From the cell containing the given text, extract its center point as [x, y] coordinate. 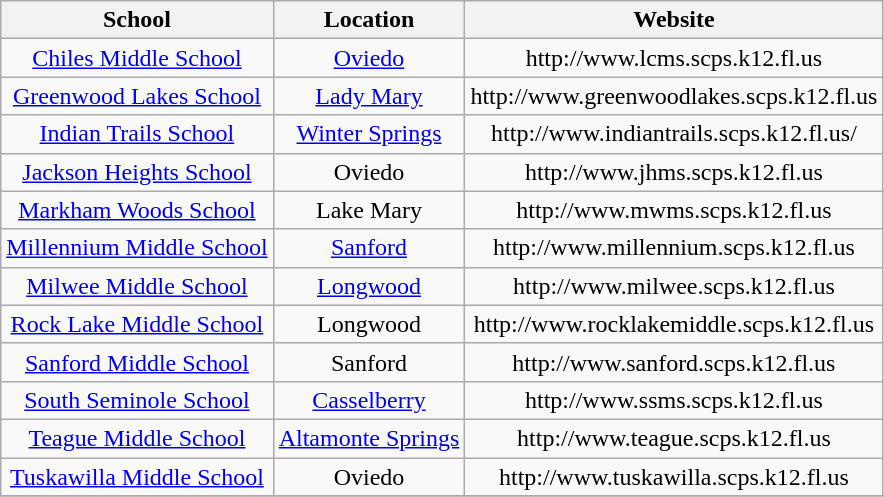
Location [369, 20]
http://www.tuskawilla.scps.k12.fl.us [674, 477]
Markham Woods School [137, 210]
Lady Mary [369, 96]
Altamonte Springs [369, 438]
http://www.greenwoodlakes.scps.k12.fl.us [674, 96]
http://www.rocklakemiddle.scps.k12.fl.us [674, 324]
Milwee Middle School [137, 286]
School [137, 20]
Teague Middle School [137, 438]
http://www.jhms.scps.k12.fl.us [674, 172]
Indian Trails School [137, 134]
Rock Lake Middle School [137, 324]
Jackson Heights School [137, 172]
http://www.millennium.scps.k12.fl.us [674, 248]
South Seminole School [137, 400]
Winter Springs [369, 134]
Millennium Middle School [137, 248]
http://www.indiantrails.scps.k12.fl.us/ [674, 134]
Website [674, 20]
Lake Mary [369, 210]
Tuskawilla Middle School [137, 477]
http://www.milwee.scps.k12.fl.us [674, 286]
http://www.teague.scps.k12.fl.us [674, 438]
http://www.sanford.scps.k12.fl.us [674, 362]
http://www.ssms.scps.k12.fl.us [674, 400]
http://www.lcms.scps.k12.fl.us [674, 58]
Greenwood Lakes School [137, 96]
Casselberry [369, 400]
Sanford Middle School [137, 362]
http://www.mwms.scps.k12.fl.us [674, 210]
Chiles Middle School [137, 58]
